Scan for the cell matching the given text and deliver its (X, Y) coordinate at center. 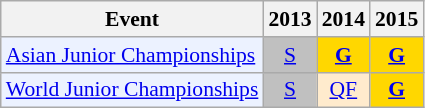
2013 (290, 19)
2015 (396, 19)
Asian Junior Championships (132, 55)
World Junior Championships (132, 90)
QF (344, 90)
Event (132, 19)
2014 (344, 19)
